Provide the [X, Y] coordinate of the cell's center where the given text is located.  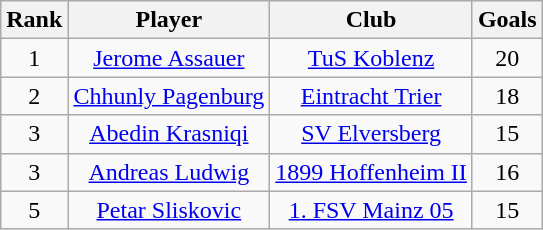
1 [34, 58]
Eintracht Trier [372, 96]
1899 Hoffenheim II [372, 172]
SV Elversberg [372, 134]
Andreas Ludwig [169, 172]
TuS Koblenz [372, 58]
2 [34, 96]
Player [169, 20]
Club [372, 20]
18 [507, 96]
Petar Sliskovic [169, 210]
20 [507, 58]
Chhunly Pagenburg [169, 96]
Goals [507, 20]
1. FSV Mainz 05 [372, 210]
5 [34, 210]
Jerome Assauer [169, 58]
Rank [34, 20]
Abedin Krasniqi [169, 134]
16 [507, 172]
